Output the (X, Y) coordinate of the center of the cell containing the given text.  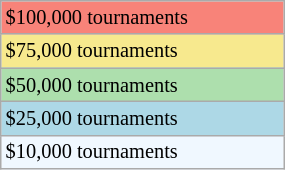
$50,000 tournaments (142, 85)
$75,000 tournaments (142, 51)
$10,000 tournaments (142, 152)
$25,000 tournaments (142, 118)
$100,000 tournaments (142, 17)
